From the cell containing the given text, extract its center point as (x, y) coordinate. 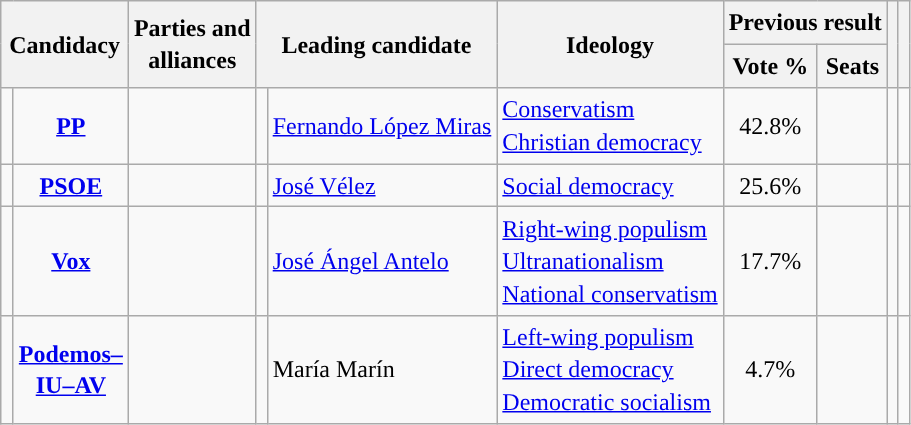
Leading candidate (376, 44)
Social democracy (610, 186)
Fernando López Miras (382, 126)
Vox (70, 261)
María Marín (382, 369)
Right-wing populismUltranationalismNational conservatism (610, 261)
Vote % (770, 66)
PSOE (70, 186)
José Vélez (382, 186)
Parties andalliances (192, 44)
42.8% (770, 126)
25.6% (770, 186)
Previous result (805, 22)
José Ángel Antelo (382, 261)
Podemos–IU–AV (70, 369)
Seats (852, 66)
Left-wing populismDirect democracyDemocratic socialism (610, 369)
4.7% (770, 369)
17.7% (770, 261)
Ideology (610, 44)
PP (70, 126)
Candidacy (65, 44)
ConservatismChristian democracy (610, 126)
